Identify which cell holds the provided text, then report its [X, Y] central coordinate. 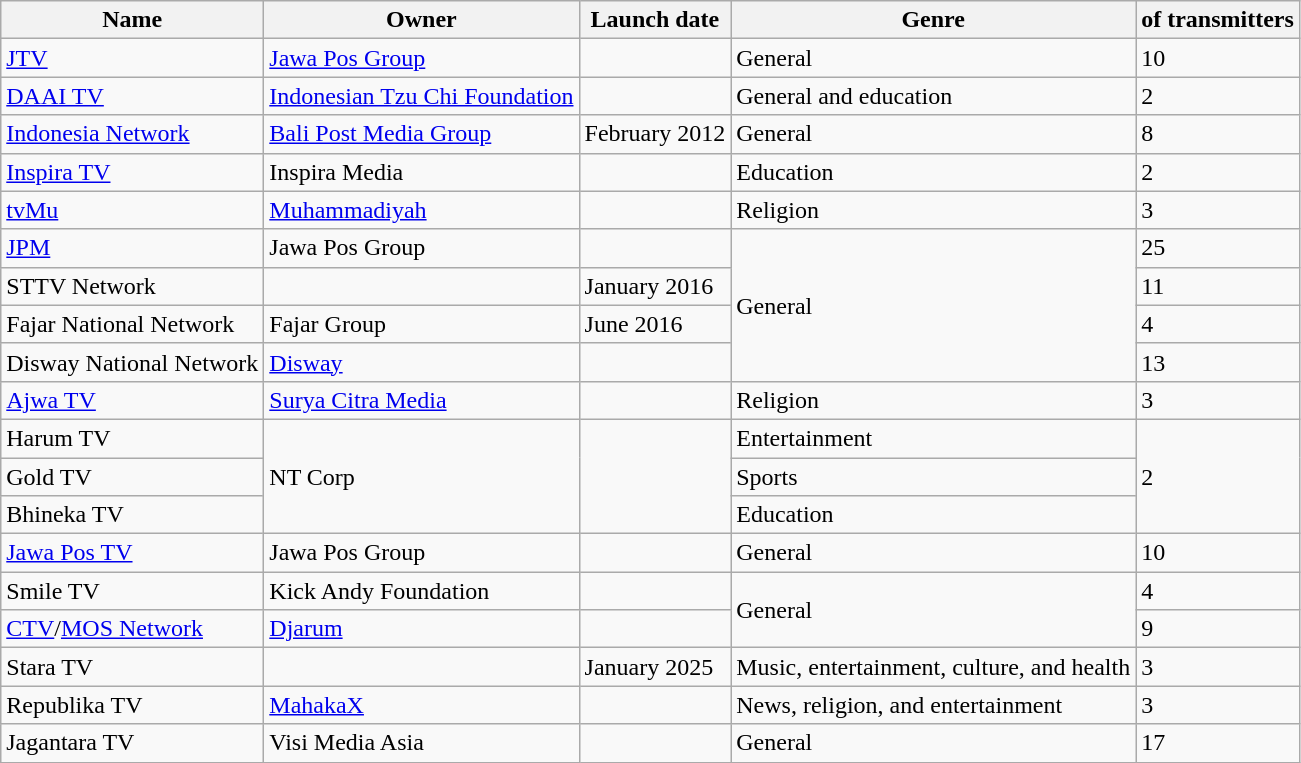
January 2025 [655, 667]
Sports [934, 477]
June 2016 [655, 324]
Republika TV [132, 705]
Music, entertainment, culture, and health [934, 667]
Disway [422, 362]
STTV Network [132, 286]
JTV [132, 58]
NT Corp [422, 476]
Harum TV [132, 438]
Entertainment [934, 438]
Inspira Media [422, 172]
9 [1218, 629]
Inspira TV [132, 172]
DAAI TV [132, 96]
CTV/MOS Network [132, 629]
Launch date [655, 20]
Ajwa TV [132, 400]
25 [1218, 248]
Surya Citra Media [422, 400]
Genre [934, 20]
13 [1218, 362]
Name [132, 20]
Stara TV [132, 667]
Visi Media Asia [422, 743]
Owner [422, 20]
tvMu [132, 210]
8 [1218, 134]
Muhammadiyah [422, 210]
January 2016 [655, 286]
Fajar National Network [132, 324]
Jawa Pos TV [132, 553]
Bali Post Media Group [422, 134]
17 [1218, 743]
Disway National Network [132, 362]
Djarum [422, 629]
News, religion, and entertainment [934, 705]
JPM [132, 248]
Jagantara TV [132, 743]
11 [1218, 286]
Indonesian Tzu Chi Foundation [422, 96]
Kick Andy Foundation [422, 591]
Fajar Group [422, 324]
Indonesia Network [132, 134]
February 2012 [655, 134]
of transmitters [1218, 20]
MahakaX [422, 705]
Bhineka TV [132, 515]
Smile TV [132, 591]
General and education [934, 96]
Gold TV [132, 477]
